Pinpoint the cell where the given text exists, returning its [X, Y] midpoint coordinate. 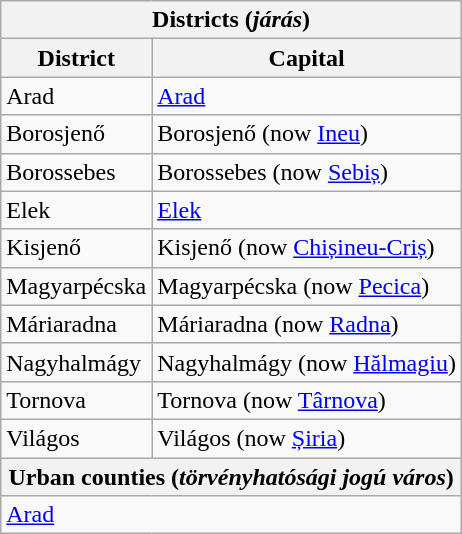
Borossebes [76, 172]
Borosjenő [76, 134]
Borosjenő (now Ineu) [307, 134]
Nagyhalmágy [76, 362]
Districts (járás) [232, 20]
Máriaradna (now Radna) [307, 324]
Máriaradna [76, 324]
Magyarpécska (now Pecica) [307, 286]
District [76, 58]
Capital [307, 58]
Kisjenő (now Chișineu-Criș) [307, 248]
Világos (now Șiria) [307, 438]
Urban counties (törvényhatósági jogú város) [232, 477]
Tornova (now Târnova) [307, 400]
Nagyhalmágy (now Hălmagiu) [307, 362]
Világos [76, 438]
Kisjenő [76, 248]
Tornova [76, 400]
Magyarpécska [76, 286]
Borossebes (now Sebiș) [307, 172]
